Return (X, Y) of the center of cell containing provided text 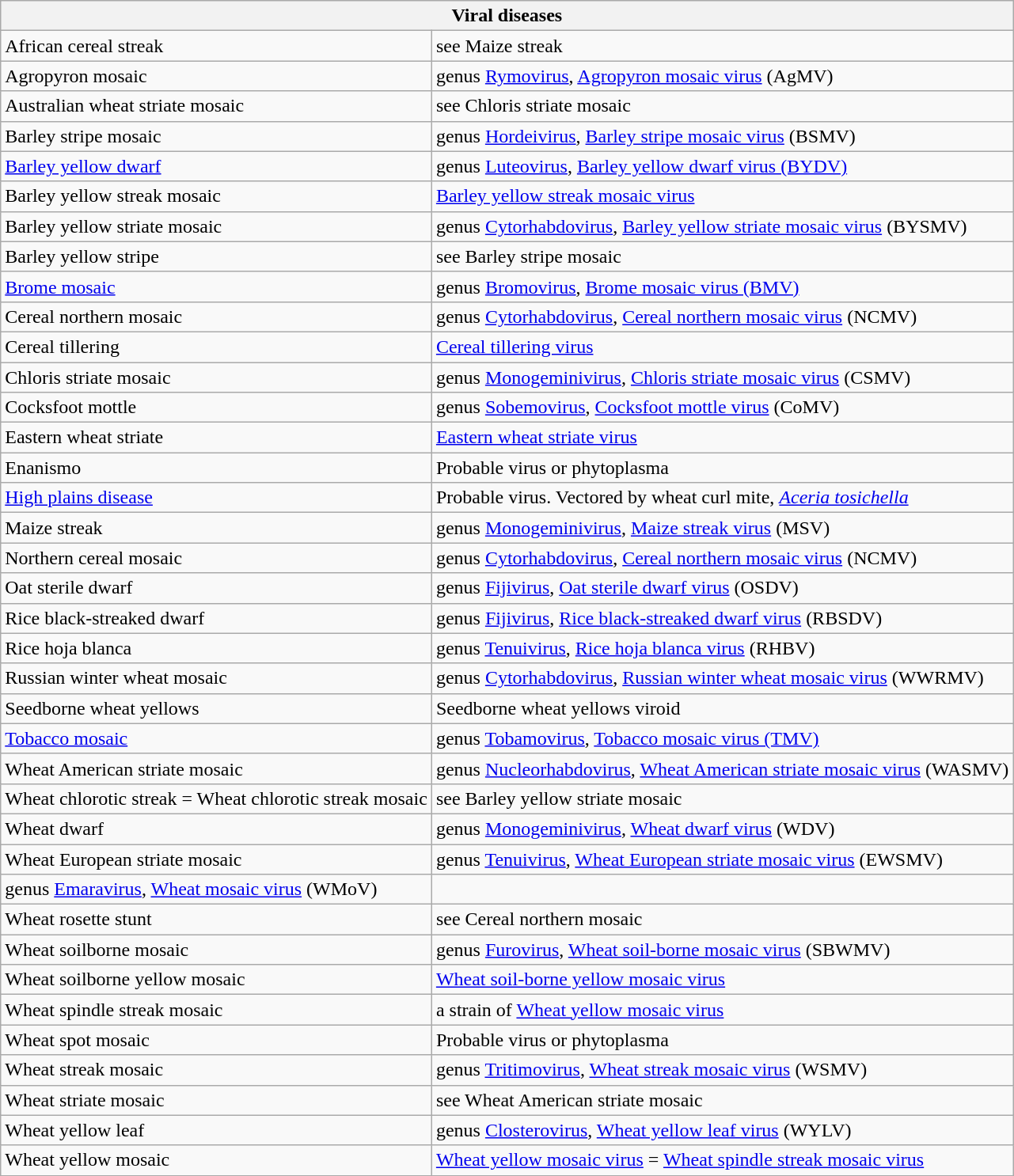
Barley yellow streak mosaic (217, 196)
Tobacco mosaic (217, 738)
see Wheat American striate mosaic (722, 1100)
Cocksfoot mottle (217, 408)
genus Nucleorhabdovirus, Wheat American striate mosaic virus (WASMV) (722, 768)
Viral diseases (507, 16)
Probable virus. Vectored by wheat curl mite, Aceria tosichella (722, 498)
genus Cytorhabdovirus, Barley yellow striate mosaic virus (BYSMV) (722, 226)
see Chloris striate mosaic (722, 106)
Wheat striate mosaic (217, 1100)
Wheat soilborne yellow mosaic (217, 980)
genus Furovirus, Wheat soil-borne mosaic virus (SBWMV) (722, 950)
Wheat streak mosaic (217, 1070)
Seedborne wheat yellows (217, 708)
genus Tobamovirus, Tobacco mosaic virus (TMV) (722, 738)
genus Hordeivirus, Barley stripe mosaic virus (BSMV) (722, 136)
see Barley stripe mosaic (722, 256)
genus Monogeminivirus, Chloris striate mosaic virus (CSMV) (722, 377)
genus Luteovirus, Barley yellow dwarf virus (BYDV) (722, 166)
Oat sterile dwarf (217, 588)
Rice hoja blanca (217, 648)
High plains disease (217, 498)
see Barley yellow striate mosaic (722, 799)
genus Closterovirus, Wheat yellow leaf virus (WYLV) (722, 1130)
genus Bromovirus, Brome mosaic virus (BMV) (722, 286)
Rice black-streaked dwarf (217, 618)
Wheat spindle streak mosaic (217, 1010)
genus Monogeminivirus, Wheat dwarf virus (WDV) (722, 829)
Brome mosaic (217, 286)
Seedborne wheat yellows viroid (722, 708)
Russian winter wheat mosaic (217, 678)
Cereal tillering (217, 347)
a strain of Wheat yellow mosaic virus (722, 1010)
Agropyron mosaic (217, 76)
Wheat chlorotic streak = Wheat chlorotic streak mosaic (217, 799)
see Cereal northern mosaic (722, 920)
genus Rymovirus, Agropyron mosaic virus (AgMV) (722, 76)
Wheat yellow mosaic (217, 1160)
genus Monogeminivirus, Maize streak virus (MSV) (722, 528)
genus Emaravirus, Wheat mosaic virus (WMoV) (217, 890)
Wheat European striate mosaic (217, 859)
Australian wheat striate mosaic (217, 106)
Wheat American striate mosaic (217, 768)
genus Fijivirus, Rice black-streaked dwarf virus (RBSDV) (722, 618)
genus Tritimovirus, Wheat streak mosaic virus (WSMV) (722, 1070)
Wheat rosette stunt (217, 920)
Barley yellow striate mosaic (217, 226)
Barley yellow streak mosaic virus (722, 196)
Barley stripe mosaic (217, 136)
genus Tenuivirus, Rice hoja blanca virus (RHBV) (722, 648)
Cereal northern mosaic (217, 317)
Wheat soilborne mosaic (217, 950)
genus Fijivirus, Oat sterile dwarf virus (OSDV) (722, 588)
Cereal tillering virus (722, 347)
Wheat spot mosaic (217, 1040)
African cereal streak (217, 46)
Chloris striate mosaic (217, 377)
Wheat soil-borne yellow mosaic virus (722, 980)
Eastern wheat striate virus (722, 438)
Eastern wheat striate (217, 438)
genus Tenuivirus, Wheat European striate mosaic virus (EWSMV) (722, 859)
genus Sobemovirus, Cocksfoot mottle virus (CoMV) (722, 408)
genus Cytorhabdovirus, Russian winter wheat mosaic virus (WWRMV) (722, 678)
Wheat yellow mosaic virus = Wheat spindle streak mosaic virus (722, 1160)
see Maize streak (722, 46)
Barley yellow stripe (217, 256)
Northern cereal mosaic (217, 558)
Maize streak (217, 528)
Enanismo (217, 468)
Barley yellow dwarf (217, 166)
Wheat dwarf (217, 829)
Wheat yellow leaf (217, 1130)
